Provide the (X, Y) coordinate of the cell's center where the given text is located.  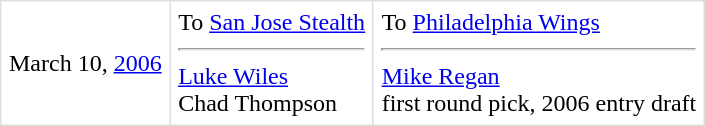
To San Jose Stealth Luke WilesChad Thompson (272, 63)
To Philadelphia Wings Mike Reganfirst round pick, 2006 entry draft (538, 63)
March 10, 2006 (86, 63)
